Scan for the cell matching the given text and deliver its (X, Y) coordinate at center. 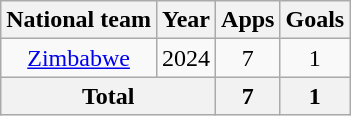
2024 (186, 58)
Total (108, 96)
Zimbabwe (79, 58)
Year (186, 20)
Goals (315, 20)
National team (79, 20)
Apps (248, 20)
